Detect which cell encompasses the target text, then output its [X, Y] center coordinate. 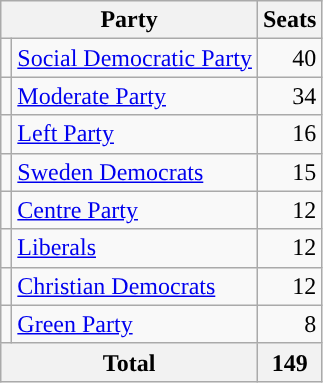
Party [130, 20]
Sweden Democrats [135, 172]
Christian Democrats [135, 286]
Green Party [135, 324]
Centre Party [135, 210]
34 [289, 96]
15 [289, 172]
149 [289, 362]
8 [289, 324]
Left Party [135, 134]
Moderate Party [135, 96]
Seats [289, 20]
16 [289, 134]
Total [130, 362]
40 [289, 58]
Liberals [135, 248]
Social Democratic Party [135, 58]
